Search for the cell housing the specified text and yield its (X, Y) center coordinate. 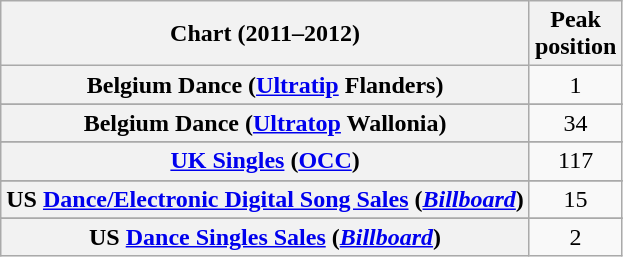
117 (575, 161)
1 (575, 85)
US Dance/Electronic Digital Song Sales (Billboard) (266, 199)
Belgium Dance (Ultratip Flanders) (266, 85)
15 (575, 199)
Peakposition (575, 34)
2 (575, 237)
34 (575, 123)
US Dance Singles Sales (Billboard) (266, 237)
Chart (2011–2012) (266, 34)
UK Singles (OCC) (266, 161)
Belgium Dance (Ultratop Wallonia) (266, 123)
